Capture the cell that displays the provided text and extract its [x, y] central coordinate. 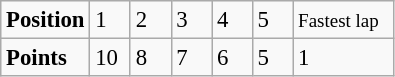
7 [192, 58]
Fastest lap [344, 20]
8 [150, 58]
4 [232, 20]
2 [150, 20]
3 [192, 20]
10 [110, 58]
6 [232, 58]
Position [46, 20]
Points [46, 58]
